Find where the given text appears and provide that cell's center as (x, y) coordinate. 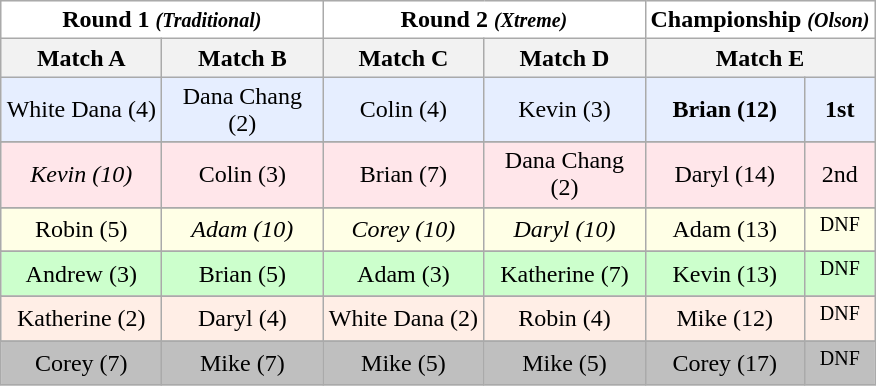
Match D (564, 58)
Round 2 (Xtreme) (484, 20)
Robin (5) (82, 230)
Brian (7) (404, 174)
Corey (17) (725, 364)
Katherine (2) (82, 318)
1st (840, 110)
Kevin (10) (82, 174)
White Dana (4) (82, 110)
Katherine (7) (564, 274)
Kevin (13) (725, 274)
Corey (7) (82, 364)
Daryl (14) (725, 174)
Round 1 (Traditional) (162, 20)
Daryl (10) (564, 230)
Kevin (3) (564, 110)
Match E (760, 58)
2nd (840, 174)
Adam (10) (242, 230)
Match A (82, 58)
Andrew (3) (82, 274)
Mike (7) (242, 364)
Colin (4) (404, 110)
Brian (5) (242, 274)
Daryl (4) (242, 318)
Robin (4) (564, 318)
White Dana (2) (404, 318)
Brian (12) (725, 110)
Colin (3) (242, 174)
Adam (3) (404, 274)
Match B (242, 58)
Championship (Olson) (760, 20)
Corey (10) (404, 230)
Match C (404, 58)
Mike (12) (725, 318)
Adam (13) (725, 230)
